Return (x, y) of the center of cell containing provided text 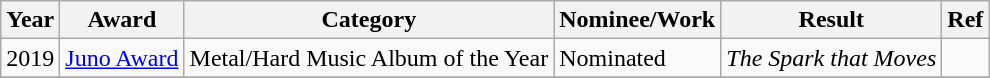
Year (30, 20)
Category (369, 20)
Ref (966, 20)
Nominated (638, 58)
Result (832, 20)
Award (122, 20)
Metal/Hard Music Album of the Year (369, 58)
The Spark that Moves (832, 58)
2019 (30, 58)
Juno Award (122, 58)
Nominee/Work (638, 20)
